Return (X, Y) of the center of cell containing provided text 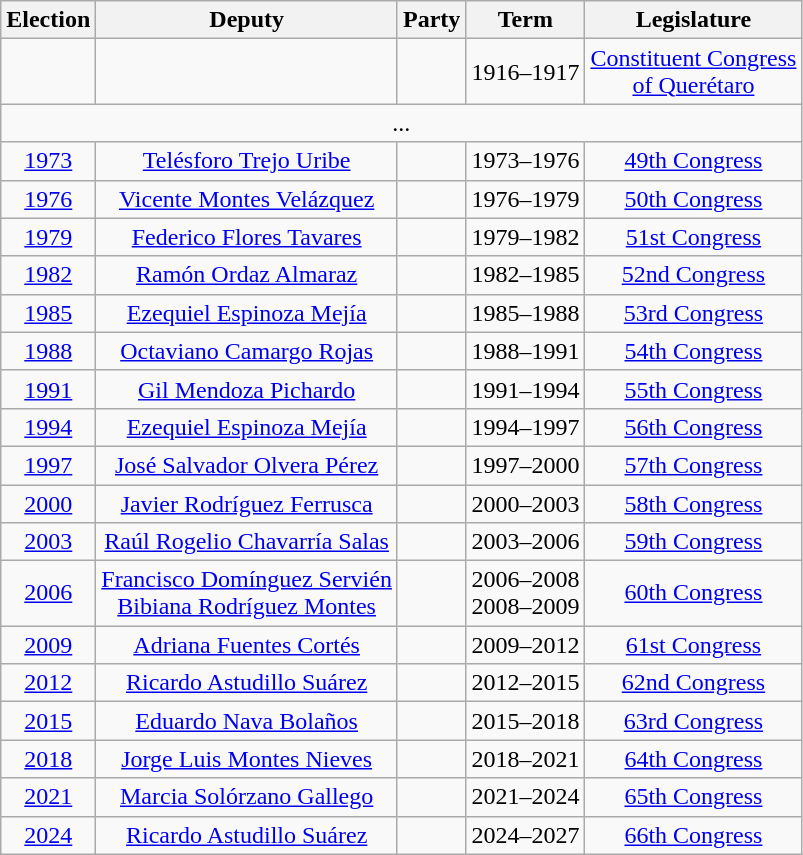
63rd Congress (694, 721)
2012 (48, 683)
2018 (48, 759)
1997 (48, 465)
Deputy (247, 20)
Jorge Luis Montes Nieves (247, 759)
Term (526, 20)
55th Congress (694, 389)
1994–1997 (526, 427)
Octaviano Camargo Rojas (247, 351)
... (402, 123)
Constituent Congressof Querétaro (694, 72)
2015–2018 (526, 721)
1991 (48, 389)
1988–1991 (526, 351)
1976 (48, 199)
2024 (48, 835)
1982 (48, 275)
José Salvador Olvera Pérez (247, 465)
Telésforo Trejo Uribe (247, 161)
2015 (48, 721)
64th Congress (694, 759)
Francisco Domínguez ServiénBibiana Rodríguez Montes (247, 594)
1994 (48, 427)
1976–1979 (526, 199)
Ramón Ordaz Almaraz (247, 275)
60th Congress (694, 594)
1979–1982 (526, 237)
66th Congress (694, 835)
Gil Mendoza Pichardo (247, 389)
1973 (48, 161)
2009 (48, 645)
52nd Congress (694, 275)
1988 (48, 351)
1982–1985 (526, 275)
59th Congress (694, 542)
2024–2027 (526, 835)
1991–1994 (526, 389)
53rd Congress (694, 313)
Marcia Solórzano Gallego (247, 797)
2000 (48, 503)
50th Congress (694, 199)
2021–2024 (526, 797)
2012–2015 (526, 683)
2021 (48, 797)
58th Congress (694, 503)
Eduardo Nava Bolaños (247, 721)
2018–2021 (526, 759)
56th Congress (694, 427)
61st Congress (694, 645)
1997–2000 (526, 465)
2009–2012 (526, 645)
1916–1917 (526, 72)
2006–2008 2008–2009 (526, 594)
62nd Congress (694, 683)
1973–1976 (526, 161)
65th Congress (694, 797)
1979 (48, 237)
Vicente Montes Velázquez (247, 199)
Javier Rodríguez Ferrusca (247, 503)
1985 (48, 313)
Election (48, 20)
49th Congress (694, 161)
Adriana Fuentes Cortés (247, 645)
2003 (48, 542)
Party (431, 20)
54th Congress (694, 351)
Legislature (694, 20)
2000–2003 (526, 503)
Raúl Rogelio Chavarría Salas (247, 542)
Federico Flores Tavares (247, 237)
2003–2006 (526, 542)
57th Congress (694, 465)
51st Congress (694, 237)
1985–1988 (526, 313)
2006 (48, 594)
